Identify which cell holds the provided text, then report its (X, Y) central coordinate. 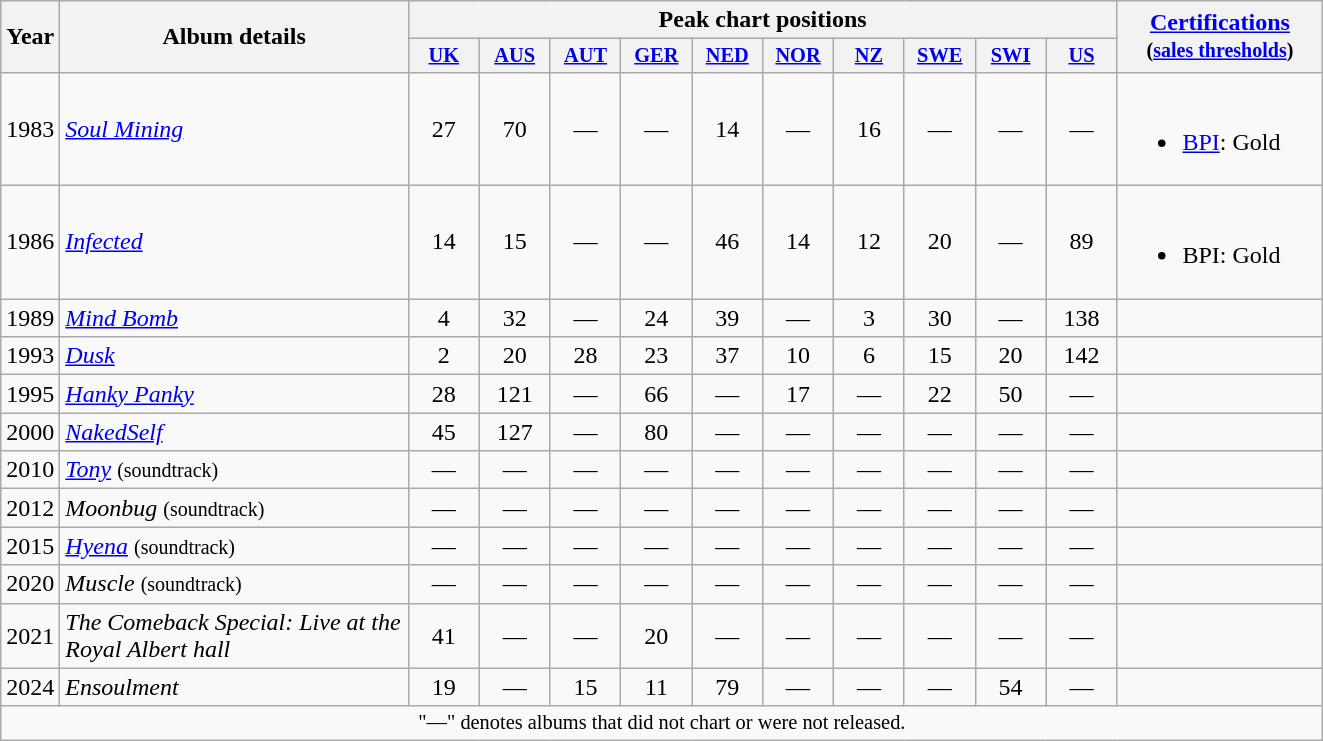
AUT (586, 56)
121 (514, 394)
142 (1082, 356)
2015 (30, 546)
1993 (30, 356)
NOR (798, 56)
30 (940, 318)
24 (656, 318)
138 (1082, 318)
Muscle (soundtrack) (234, 584)
89 (1082, 242)
19 (444, 687)
17 (798, 394)
Album details (234, 37)
80 (656, 432)
2000 (30, 432)
127 (514, 432)
66 (656, 394)
Mind Bomb (234, 318)
12 (868, 242)
6 (868, 356)
NZ (868, 56)
1983 (30, 128)
50 (1010, 394)
Ensoulment (234, 687)
The Comeback Special: Live at the Royal Albert hall (234, 636)
54 (1010, 687)
Soul Mining (234, 128)
Tony (soundtrack) (234, 470)
GER (656, 56)
2010 (30, 470)
46 (728, 242)
22 (940, 394)
US (1082, 56)
Certifications(sales thresholds) (1220, 37)
3 (868, 318)
32 (514, 318)
AUS (514, 56)
45 (444, 432)
39 (728, 318)
Moonbug (soundtrack) (234, 508)
NakedSelf (234, 432)
SWI (1010, 56)
Infected (234, 242)
11 (656, 687)
2 (444, 356)
16 (868, 128)
1989 (30, 318)
Peak chart positions (762, 20)
4 (444, 318)
1986 (30, 242)
2020 (30, 584)
Dusk (234, 356)
37 (728, 356)
UK (444, 56)
NED (728, 56)
10 (798, 356)
2021 (30, 636)
2024 (30, 687)
1995 (30, 394)
79 (728, 687)
27 (444, 128)
23 (656, 356)
Hanky Panky (234, 394)
Year (30, 37)
"—" denotes albums that did not chart or were not released. (662, 723)
70 (514, 128)
Hyena (soundtrack) (234, 546)
2012 (30, 508)
41 (444, 636)
SWE (940, 56)
